Search for the cell housing the specified text and yield its (X, Y) center coordinate. 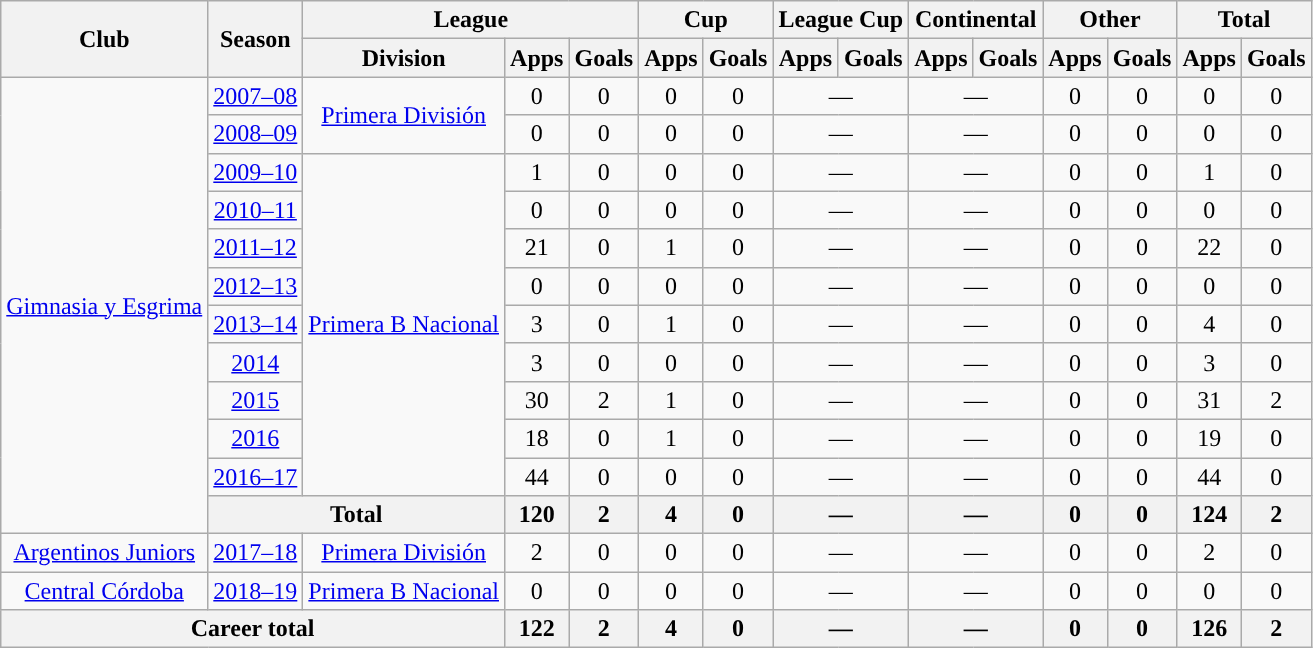
Club (104, 39)
2016–17 (256, 477)
2017–18 (256, 553)
30 (537, 400)
2008–09 (256, 134)
Gimnasia y Esgrima (104, 306)
2010–11 (256, 210)
22 (1209, 248)
Division (404, 58)
2013–14 (256, 324)
2016 (256, 438)
League Cup (841, 20)
Season (256, 39)
Other (1110, 20)
2015 (256, 400)
2014 (256, 362)
19 (1209, 438)
120 (537, 515)
Cup (706, 20)
18 (537, 438)
124 (1209, 515)
2009–10 (256, 172)
2012–13 (256, 286)
2018–19 (256, 591)
122 (537, 629)
Career total (253, 629)
21 (537, 248)
2011–12 (256, 248)
31 (1209, 400)
126 (1209, 629)
Argentinos Juniors (104, 553)
Continental (976, 20)
Central Córdoba (104, 591)
2007–08 (256, 96)
League (471, 20)
